Return the (x, y) coordinate for the center point of the cell that contains the specified text.  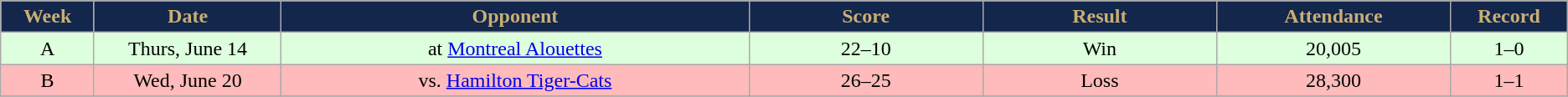
vs. Hamilton Tiger-Cats (515, 80)
20,005 (1333, 48)
26–25 (866, 80)
1–0 (1509, 48)
at Montreal Alouettes (515, 48)
Result (1099, 17)
A (48, 48)
Record (1509, 17)
Loss (1099, 80)
22–10 (866, 48)
Opponent (515, 17)
B (48, 80)
Win (1099, 48)
Date (188, 17)
Score (866, 17)
Thurs, June 14 (188, 48)
28,300 (1333, 80)
Attendance (1333, 17)
Wed, June 20 (188, 80)
Week (48, 17)
1–1 (1509, 80)
